Locate the cell with the specified text and output its (x, y) center coordinate. 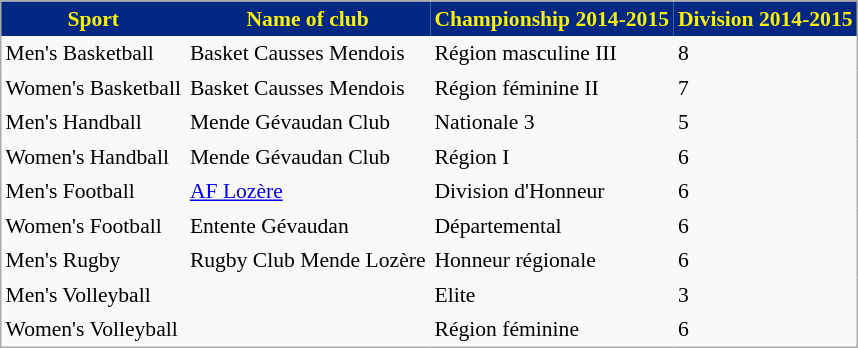
Elite (552, 295)
Région féminine (552, 330)
Division d'Honneur (552, 191)
Honneur régionale (552, 260)
Championship 2014-2015 (552, 18)
3 (766, 295)
Women's Basketball (92, 87)
Women's Handball (92, 157)
Région féminine II (552, 87)
Men's Handball (92, 122)
7 (766, 87)
Division 2014-2015 (766, 18)
AF Lozère (308, 191)
Men's Basketball (92, 53)
Men's Football (92, 191)
Nationale 3 (552, 122)
Départemental (552, 225)
Men's Volleyball (92, 295)
Women's Football (92, 225)
Région I (552, 157)
Name of club (308, 18)
Rugby Club Mende Lozère (308, 260)
5 (766, 122)
8 (766, 53)
Women's Volleyball (92, 330)
Sport (92, 18)
Entente Gévaudan (308, 225)
Région masculine III (552, 53)
Men's Rugby (92, 260)
